Search for the cell housing the specified text and yield its (x, y) center coordinate. 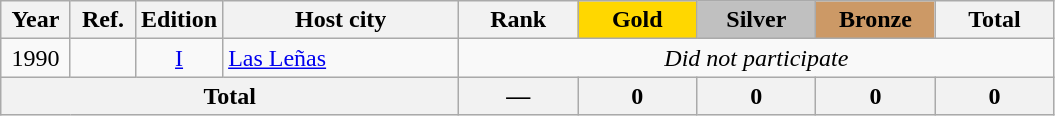
Las Leñas (341, 58)
Ref. (102, 20)
Edition (180, 20)
Silver (756, 20)
Did not participate (756, 58)
Rank (518, 20)
Bronze (876, 20)
Gold (638, 20)
Year (36, 20)
I (180, 58)
1990 (36, 58)
Host city (341, 20)
— (518, 96)
